Locate the cell with the specified text and output its (X, Y) center coordinate. 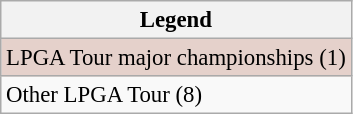
LPGA Tour major championships (1) (176, 58)
Legend (176, 20)
Other LPGA Tour (8) (176, 95)
